Provide the [X, Y] coordinate of the cell's center where the given text is located.  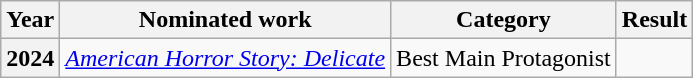
Best Main Protagonist [504, 58]
Nominated work [226, 20]
Category [504, 20]
Result [654, 20]
2024 [30, 58]
Year [30, 20]
American Horror Story: Delicate [226, 58]
